Search for the cell housing the specified text and yield its (X, Y) center coordinate. 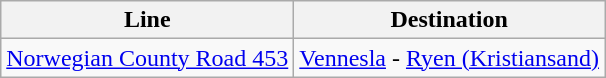
Line (148, 20)
Destination (450, 20)
Vennesla - Ryen (Kristiansand) (450, 58)
Norwegian County Road 453 (148, 58)
